Identify which cell holds the provided text, then report its (x, y) central coordinate. 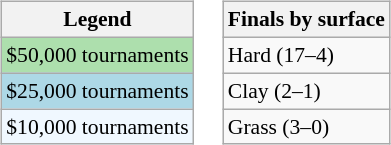
Hard (17–4) (306, 55)
$50,000 tournaments (97, 55)
Clay (2–1) (306, 91)
$25,000 tournaments (97, 91)
Grass (3–0) (306, 127)
Legend (97, 20)
$10,000 tournaments (97, 127)
Finals by surface (306, 20)
